Find where the given text appears and provide that cell's center as (x, y) coordinate. 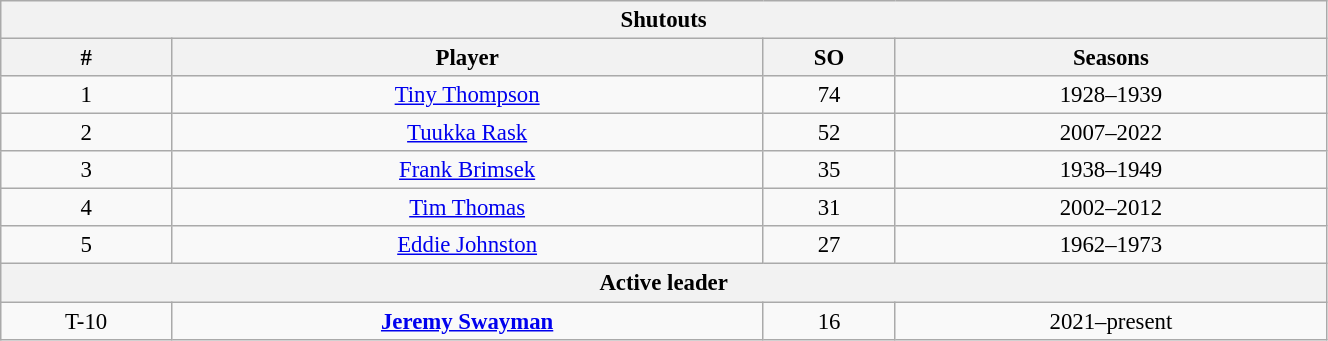
52 (830, 133)
2021–present (1110, 321)
Player (466, 58)
# (86, 58)
Jeremy Swayman (466, 321)
1 (86, 95)
1928–1939 (1110, 95)
1938–1949 (1110, 170)
1962–1973 (1110, 245)
27 (830, 245)
Shutouts (664, 20)
5 (86, 245)
4 (86, 208)
74 (830, 95)
16 (830, 321)
Eddie Johnston (466, 245)
3 (86, 170)
SO (830, 58)
Tiny Thompson (466, 95)
Seasons (1110, 58)
35 (830, 170)
Frank Brimsek (466, 170)
Tim Thomas (466, 208)
2002–2012 (1110, 208)
Tuukka Rask (466, 133)
31 (830, 208)
Active leader (664, 283)
2 (86, 133)
2007–2022 (1110, 133)
T-10 (86, 321)
